Capture the cell that displays the provided text and extract its [x, y] central coordinate. 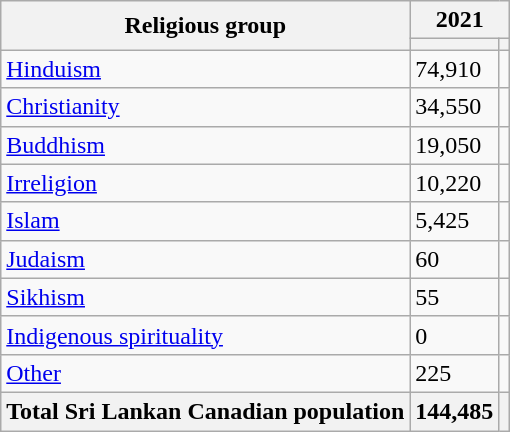
Buddhism [206, 145]
Islam [206, 221]
5,425 [454, 221]
Irreligion [206, 183]
10,220 [454, 183]
0 [454, 335]
144,485 [454, 411]
2021 [460, 20]
34,550 [454, 107]
225 [454, 373]
74,910 [454, 69]
55 [454, 297]
Sikhism [206, 297]
60 [454, 259]
Total Sri Lankan Canadian population [206, 411]
Christianity [206, 107]
19,050 [454, 145]
Religious group [206, 26]
Judaism [206, 259]
Indigenous spirituality [206, 335]
Other [206, 373]
Hinduism [206, 69]
